Locate the cell with the specified text and output its (X, Y) center coordinate. 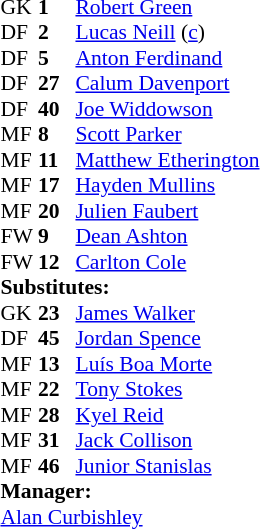
Luís Boa Morte (167, 364)
Jordan Spence (167, 339)
Anton Ferdinand (167, 58)
13 (57, 364)
Hayden Mullins (167, 185)
28 (57, 415)
8 (57, 135)
Joe Widdowson (167, 109)
11 (57, 160)
James Walker (167, 313)
20 (57, 211)
Junior Stanislas (167, 466)
9 (57, 237)
17 (57, 185)
31 (57, 441)
12 (57, 262)
Matthew Etherington (167, 160)
46 (57, 466)
Kyel Reid (167, 415)
Lucas Neill (c) (167, 33)
Jack Collison (167, 441)
Substitutes: (130, 287)
22 (57, 389)
23 (57, 313)
GK (19, 313)
45 (57, 339)
Dean Ashton (167, 237)
40 (57, 109)
Scott Parker (167, 135)
27 (57, 83)
5 (57, 58)
Julien Faubert (167, 211)
Manager: (130, 491)
Calum Davenport (167, 83)
Carlton Cole (167, 262)
Tony Stokes (167, 389)
2 (57, 33)
